For the text-containing cell, return its midpoint in (x, y) coordinate format. 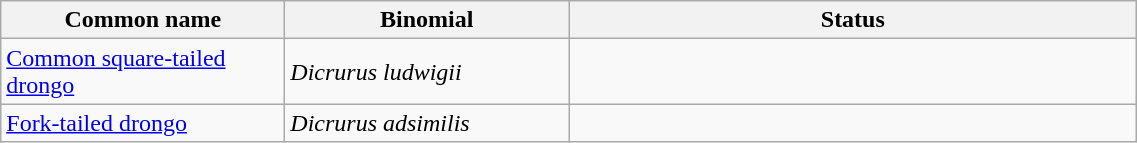
Fork-tailed drongo (143, 123)
Binomial (427, 20)
Dicrurus ludwigii (427, 72)
Common square-tailed drongo (143, 72)
Status (853, 20)
Dicrurus adsimilis (427, 123)
Common name (143, 20)
